Detect which cell encompasses the target text, then output its (X, Y) center coordinate. 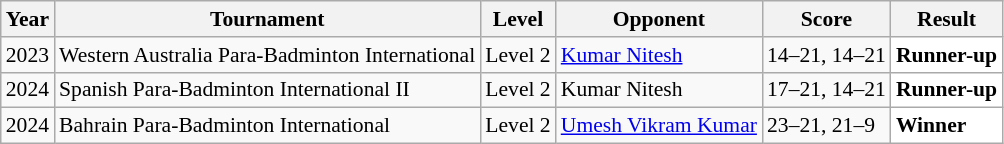
Tournament (267, 19)
23–21, 21–9 (826, 126)
Score (826, 19)
Western Australia Para-Badminton International (267, 55)
Spanish Para-Badminton International II (267, 90)
Year (28, 19)
14–21, 14–21 (826, 55)
Opponent (659, 19)
Result (946, 19)
Bahrain Para-Badminton International (267, 126)
Winner (946, 126)
Umesh Vikram Kumar (659, 126)
Level (518, 19)
17–21, 14–21 (826, 90)
2023 (28, 55)
